Determine the [X, Y] coordinate at the center of the cell enclosing the given text.  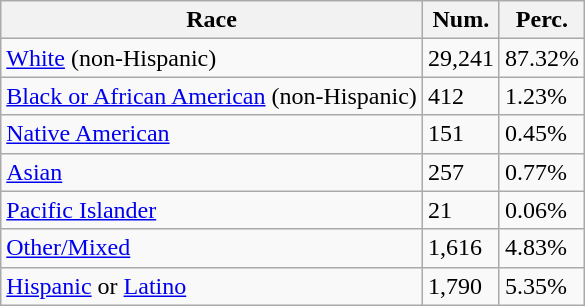
1,616 [460, 248]
1.23% [542, 96]
0.45% [542, 134]
257 [460, 172]
Pacific Islander [212, 210]
412 [460, 96]
Native American [212, 134]
Hispanic or Latino [212, 286]
Race [212, 20]
Black or African American (non-Hispanic) [212, 96]
5.35% [542, 286]
Asian [212, 172]
White (non-Hispanic) [212, 58]
Other/Mixed [212, 248]
29,241 [460, 58]
Perc. [542, 20]
1,790 [460, 286]
87.32% [542, 58]
21 [460, 210]
151 [460, 134]
Num. [460, 20]
0.77% [542, 172]
0.06% [542, 210]
4.83% [542, 248]
